From the cell containing the given text, extract its center point as [X, Y] coordinate. 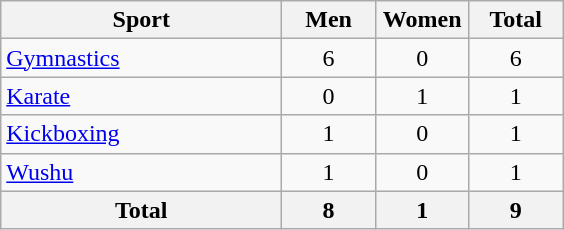
Women [422, 20]
Men [329, 20]
Sport [142, 20]
Wushu [142, 172]
9 [516, 210]
Kickboxing [142, 134]
Gymnastics [142, 58]
8 [329, 210]
Karate [142, 96]
